Return [x, y] of the center of cell containing provided text 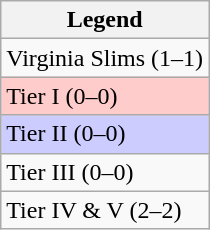
Tier IV & V (2–2) [105, 210]
Virginia Slims (1–1) [105, 58]
Legend [105, 20]
Tier II (0–0) [105, 134]
Tier I (0–0) [105, 96]
Tier III (0–0) [105, 172]
